From the cell containing the given text, extract its center point as [x, y] coordinate. 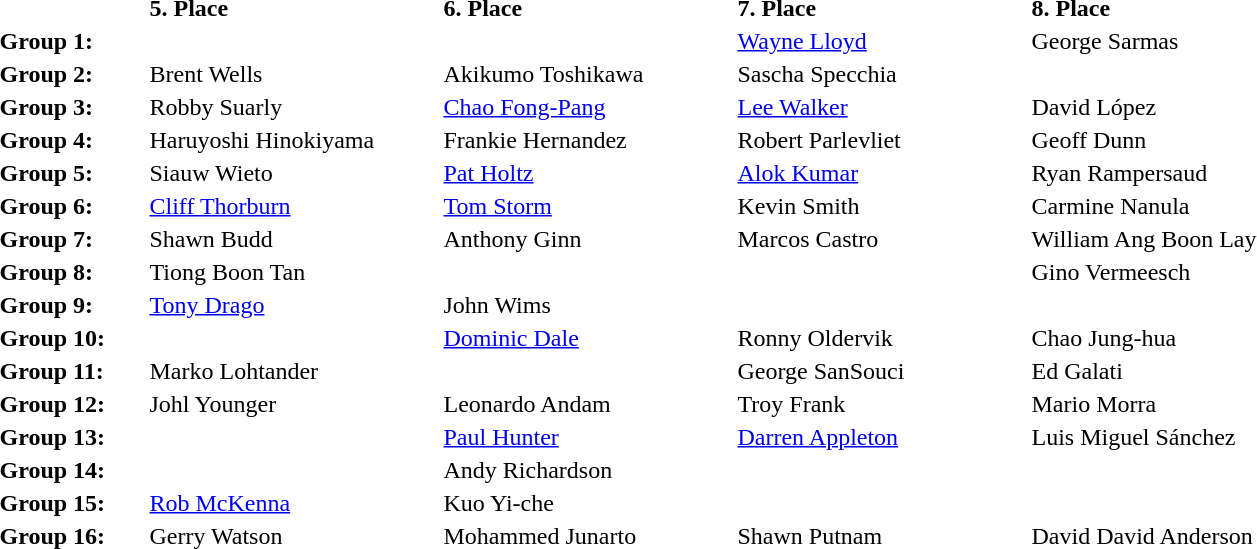
Troy Frank [882, 404]
John Wims [588, 305]
Anthony Ginn [588, 239]
Alok Kumar [882, 173]
Cliff Thorburn [294, 206]
Robby Suarly [294, 107]
Tony Drago [294, 305]
Sascha Specchia [882, 74]
Haruyoshi Hinokiyama [294, 140]
Brent Wells [294, 74]
Ronny Oldervik [882, 338]
Kevin Smith [882, 206]
Shawn Budd [294, 239]
Rob McKenna [294, 503]
Andy Richardson [588, 470]
Kuo Yi-che [588, 503]
Paul Hunter [588, 437]
Tom Storm [588, 206]
Dominic Dale [588, 338]
Tiong Boon Tan [294, 272]
Marko Lohtander [294, 371]
Darren Appleton [882, 437]
Johl Younger [294, 404]
Chao Fong-Pang [588, 107]
Siauw Wieto [294, 173]
George SanSouci [882, 371]
Marcos Castro [882, 239]
Robert Parlevliet [882, 140]
Pat Holtz [588, 173]
Akikumo Toshikawa [588, 74]
Lee Walker [882, 107]
Frankie Hernandez [588, 140]
Wayne Lloyd [882, 41]
Leonardo Andam [588, 404]
